Pinpoint the cell where the given text exists, returning its [X, Y] midpoint coordinate. 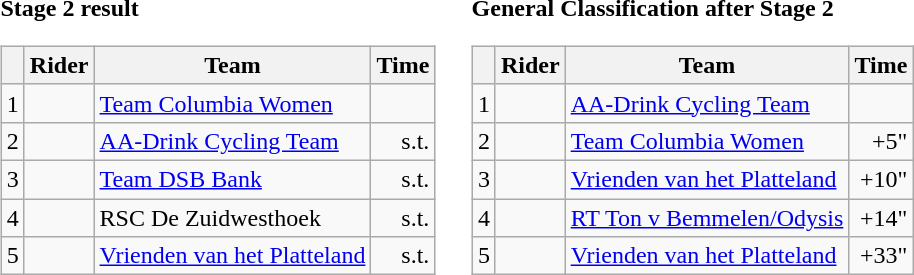
+5" [881, 141]
RT Ton v Bemmelen/Odysis [707, 217]
+33" [881, 256]
Team DSB Bank [232, 179]
RSC De Zuidwesthoek [232, 217]
+14" [881, 217]
+10" [881, 179]
